Return [X, Y] of the center of cell containing provided text 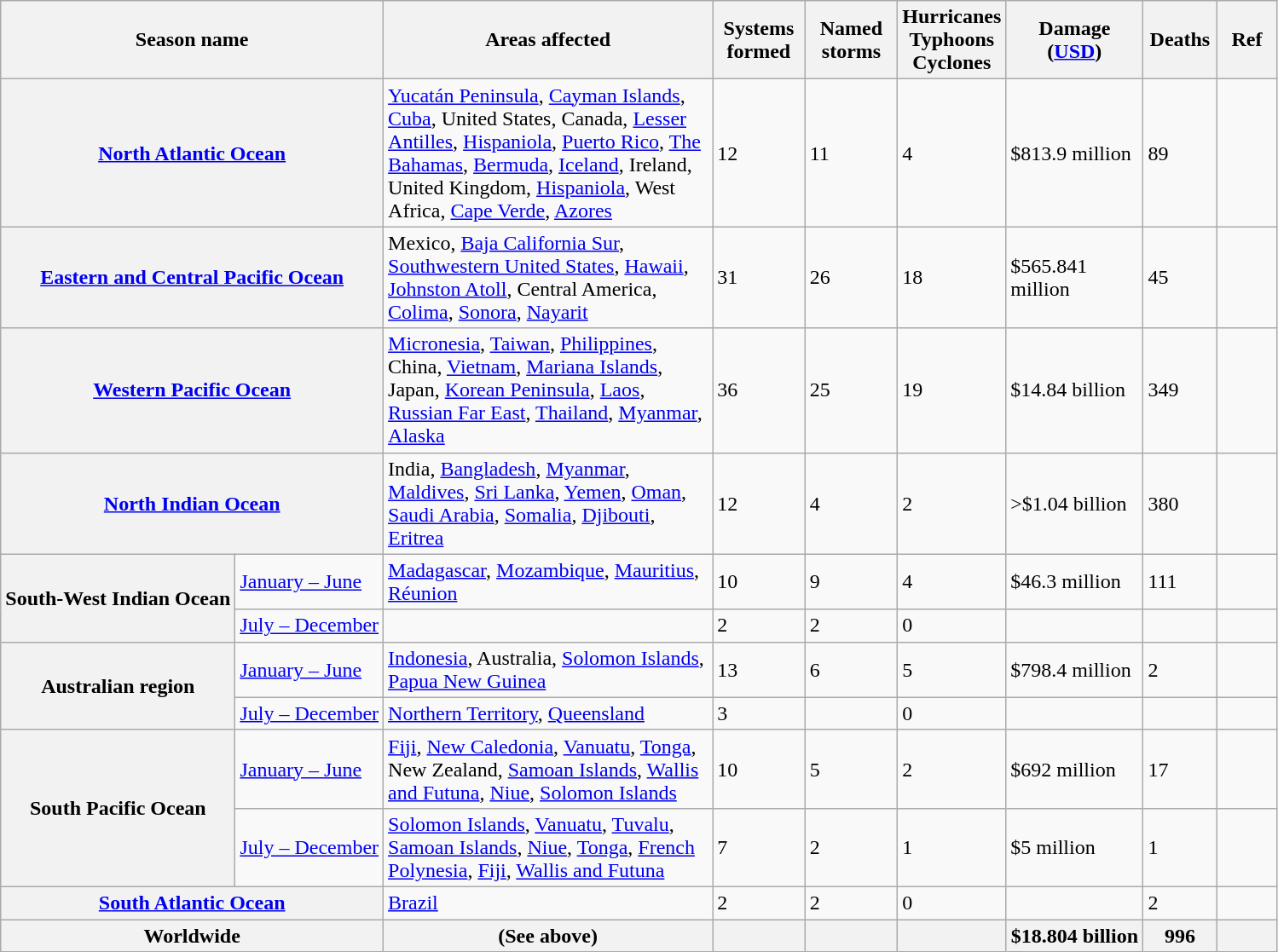
$565.841 million [1074, 278]
India, Bangladesh, Myanmar, Maldives, Sri Lanka, Yemen, Oman, Saudi Arabia, Somalia, Djibouti, Eritrea [548, 503]
Deaths [1180, 40]
17 [1180, 769]
Mexico, Baja California Sur, Southwestern United States, Hawaii, Johnston Atoll, Central America, Colima, Sonora, Nayarit [548, 278]
19 [951, 390]
349 [1180, 390]
Madagascar, Mozambique, Mauritius, Réunion [548, 581]
7 [759, 847]
$813.9 million [1074, 153]
Western Pacific Ocean [193, 390]
Solomon Islands, Vanuatu, Tuvalu, Samoan Islands, Niue, Tonga, French Polynesia, Fiji, Wallis and Futuna [548, 847]
89 [1180, 153]
Brazil [548, 903]
Australian region [118, 685]
Ref [1246, 40]
$46.3 million [1074, 581]
HurricanesTyphoonsCyclones [951, 40]
11 [851, 153]
25 [851, 390]
13 [759, 670]
Eastern and Central Pacific Ocean [193, 278]
380 [1180, 503]
9 [851, 581]
18 [951, 278]
996 [1180, 935]
$798.4 million [1074, 670]
North Atlantic Ocean [193, 153]
$18.804 billion [1074, 935]
>$1.04 billion [1074, 503]
Indonesia, Australia, Solomon Islands, Papua New Guinea [548, 670]
31 [759, 278]
Fiji, New Caledonia, Vanuatu, Tonga, New Zealand, Samoan Islands, Wallis and Futuna, Niue, Solomon Islands [548, 769]
6 [851, 670]
$14.84 billion [1074, 390]
Northern Territory, Queensland [548, 713]
Systems formed [759, 40]
Worldwide [193, 935]
North Indian Ocean [193, 503]
Areas affected [548, 40]
$692 million [1074, 769]
Micronesia, Taiwan, Philippines, China, Vietnam, Mariana Islands, Japan, Korean Peninsula, Laos, Russian Far East, Thailand, Myanmar, Alaska [548, 390]
Damage(USD) [1074, 40]
South Atlantic Ocean [193, 903]
36 [759, 390]
3 [759, 713]
(See above) [548, 935]
Named storms [851, 40]
South-West Indian Ocean [118, 598]
South Pacific Ocean [118, 808]
26 [851, 278]
111 [1180, 581]
Season name [193, 40]
$5 million [1074, 847]
45 [1180, 278]
